Identify which cell holds the provided text, then report its (x, y) central coordinate. 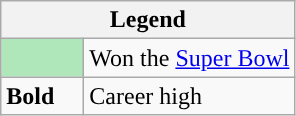
Career high (190, 96)
Bold (42, 96)
Legend (148, 20)
Won the Super Bowl (190, 58)
